Scan for the cell matching the given text and deliver its (X, Y) coordinate at center. 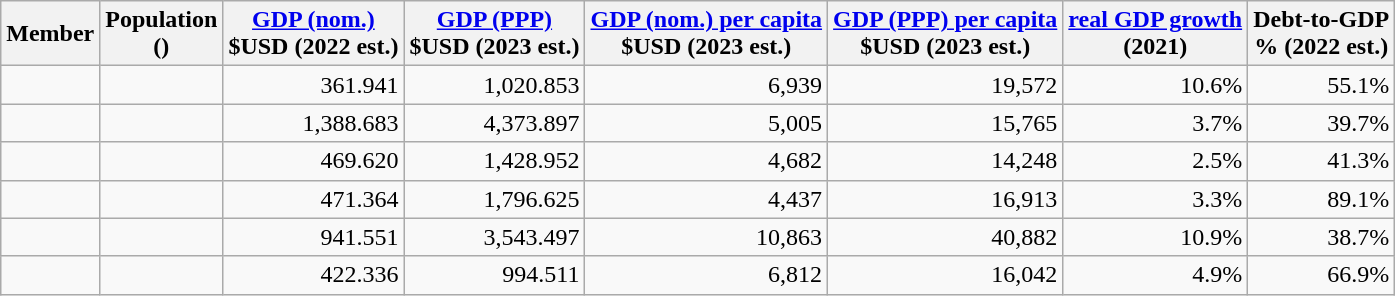
10,863 (706, 237)
real GDP growth(2021) (1156, 34)
422.336 (314, 275)
6,939 (706, 85)
39.7% (1322, 123)
4,682 (706, 161)
66.9% (1322, 275)
Population() (162, 34)
471.364 (314, 199)
1,388.683 (314, 123)
16,913 (946, 199)
10.9% (1156, 237)
15,765 (946, 123)
994.511 (494, 275)
3,543.497 (494, 237)
Member (50, 34)
469.620 (314, 161)
1,428.952 (494, 161)
4,373.897 (494, 123)
GDP (nom.) per capita$USD (2023 est.) (706, 34)
Debt-to-GDP% (2022 est.) (1322, 34)
GDP (PPP)$USD (2023 est.) (494, 34)
19,572 (946, 85)
38.7% (1322, 237)
4.9% (1156, 275)
941.551 (314, 237)
89.1% (1322, 199)
14,248 (946, 161)
40,882 (946, 237)
361.941 (314, 85)
4,437 (706, 199)
41.3% (1322, 161)
5,005 (706, 123)
6,812 (706, 275)
1,796.625 (494, 199)
1,020.853 (494, 85)
2.5% (1156, 161)
55.1% (1322, 85)
3.3% (1156, 199)
GDP (PPP) per capita$USD (2023 est.) (946, 34)
3.7% (1156, 123)
16,042 (946, 275)
GDP (nom.)$USD (2022 est.) (314, 34)
10.6% (1156, 85)
